Extract the (x, y) coordinate from the center of the cell holding the provided text.  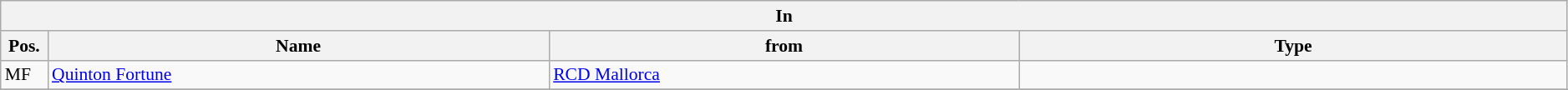
In (784, 16)
Quinton Fortune (298, 75)
RCD Mallorca (784, 75)
from (784, 46)
Pos. (24, 46)
MF (24, 75)
Name (298, 46)
Type (1293, 46)
